Return [x, y] of the center of cell containing provided text 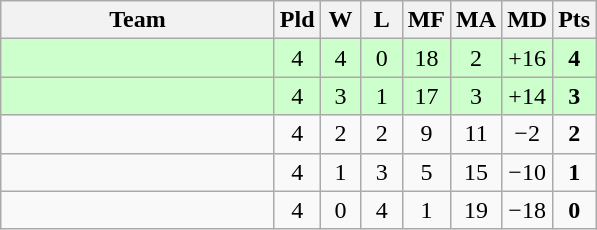
−2 [528, 134]
18 [426, 58]
MD [528, 20]
−18 [528, 210]
−10 [528, 172]
Pts [574, 20]
MF [426, 20]
+14 [528, 96]
19 [476, 210]
5 [426, 172]
Pld [297, 20]
L [382, 20]
MA [476, 20]
15 [476, 172]
11 [476, 134]
W [340, 20]
17 [426, 96]
9 [426, 134]
+16 [528, 58]
Team [138, 20]
